Scan for the cell matching the given text and deliver its [x, y] coordinate at center. 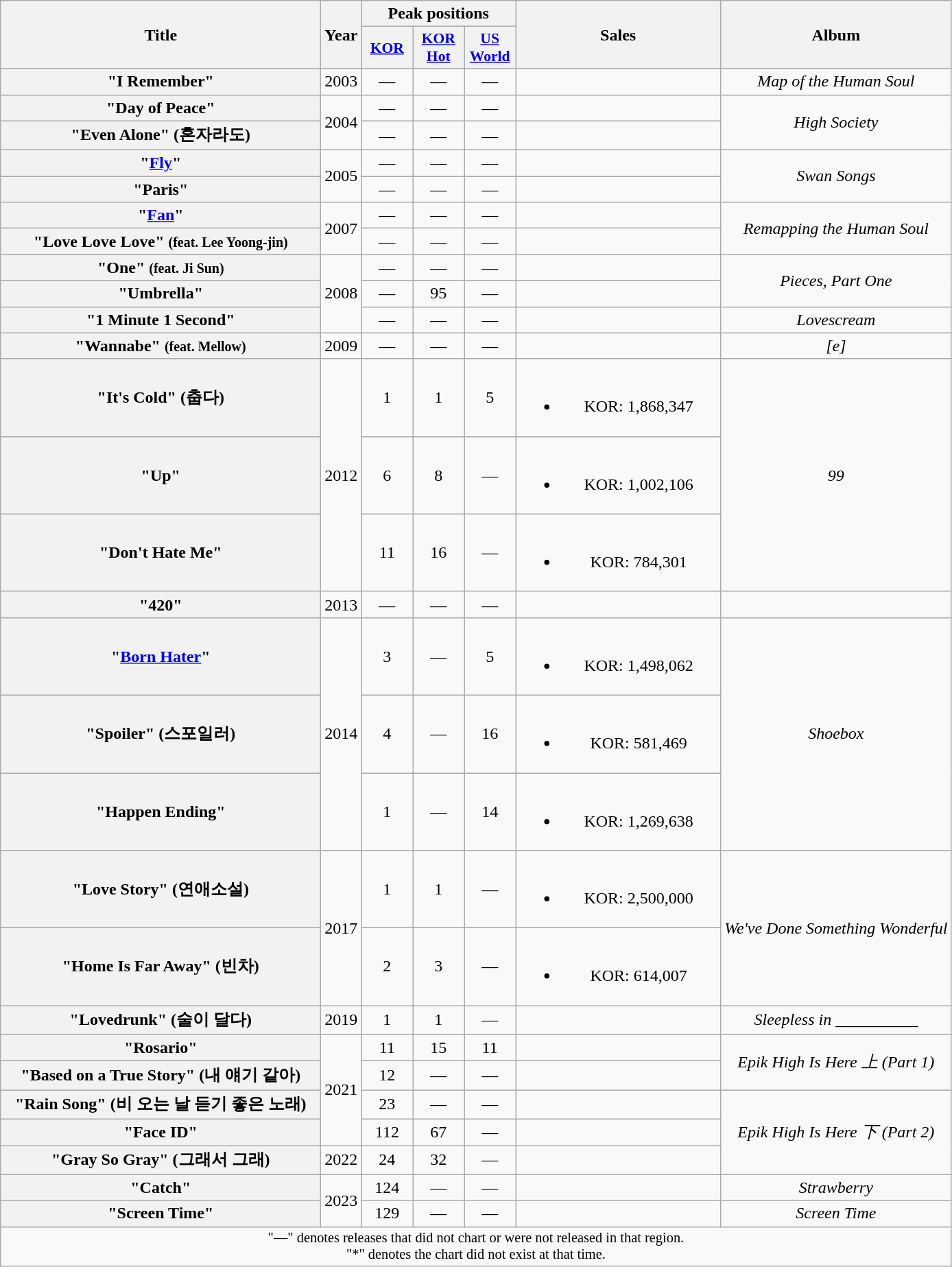
"Happen Ending" [160, 811]
2022 [342, 1161]
KOR: 1,269,638 [619, 811]
"Rain Song" (비 오는 날 듣기 좋은 노래) [160, 1104]
"Based on a True Story" (내 얘기 같아) [160, 1076]
2023 [342, 1200]
[e] [836, 346]
Map of the Human Soul [836, 82]
Sleepless in __________ [836, 1021]
2005 [342, 176]
32 [439, 1161]
"Don't Hate Me" [160, 553]
"Love Love Love" (feat. Lee Yoong-jin) [160, 241]
Swan Songs [836, 176]
15 [439, 1047]
2021 [342, 1089]
"Day of Peace" [160, 108]
2014 [342, 734]
"Born Hater" [160, 656]
Pieces, Part One [836, 281]
"Home Is Far Away" (빈차) [160, 967]
"Even Alone" (혼자라도) [160, 136]
KORHot [439, 48]
"Up" [160, 475]
"420" [160, 604]
Album [836, 34]
"It's Cold" (춥다) [160, 398]
Sales [619, 34]
KOR: 1,868,347 [619, 398]
2019 [342, 1021]
KOR [387, 48]
2013 [342, 604]
"Love Story" (연애소설) [160, 889]
"One" (feat. Ji Sun) [160, 268]
2012 [342, 475]
2007 [342, 228]
Screen Time [836, 1213]
Lovescream [836, 320]
"Lovedrunk" (술이 달다) [160, 1021]
KOR: 2,500,000 [619, 889]
Remapping the Human Soul [836, 228]
"Fly" [160, 163]
"Umbrella" [160, 294]
KOR: 1,002,106 [619, 475]
"Catch" [160, 1187]
112 [387, 1132]
67 [439, 1132]
Epik High Is Here 上 (Part 1) [836, 1062]
124 [387, 1187]
"Face ID" [160, 1132]
2004 [342, 122]
99 [836, 475]
12 [387, 1076]
Shoebox [836, 734]
KOR: 614,007 [619, 967]
Year [342, 34]
4 [387, 734]
US World [490, 48]
Peak positions [439, 14]
KOR: 784,301 [619, 553]
KOR: 1,498,062 [619, 656]
2003 [342, 82]
Strawberry [836, 1187]
"—" denotes releases that did not chart or were not released in that region."*" denotes the chart did not exist at that time. [476, 1246]
"Fan" [160, 215]
2008 [342, 294]
"Rosario" [160, 1047]
"Wannabe" (feat. Mellow) [160, 346]
Title [160, 34]
8 [439, 475]
High Society [836, 122]
Epik High Is Here 下 (Part 2) [836, 1132]
"Gray So Gray" (그래서 그래) [160, 1161]
23 [387, 1104]
We've Done Something Wonderful [836, 928]
"Spoiler" (스포일러) [160, 734]
14 [490, 811]
2017 [342, 928]
95 [439, 294]
"I Remember" [160, 82]
24 [387, 1161]
2009 [342, 346]
"1 Minute 1 Second" [160, 320]
6 [387, 475]
"Paris" [160, 189]
129 [387, 1213]
2 [387, 967]
"Screen Time" [160, 1213]
KOR: 581,469 [619, 734]
